Provide the (x, y) coordinate of the cell's center where the given text is located.  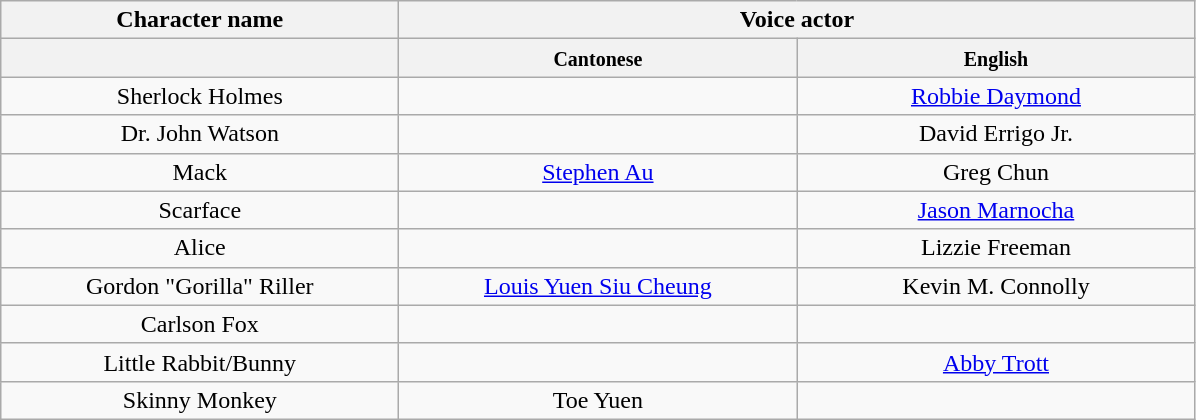
Toe Yuen (598, 400)
Mack (200, 172)
Sherlock Holmes (200, 96)
Stephen Au (598, 172)
Louis Yuen Siu Cheung (598, 286)
English (996, 58)
Skinny Monkey (200, 400)
Little Rabbit/Bunny (200, 362)
Cantonese (598, 58)
Dr. John Watson (200, 134)
Carlson Fox (200, 324)
Alice (200, 248)
Greg Chun (996, 172)
Character name (200, 20)
Gordon "Gorilla" Riller (200, 286)
Lizzie Freeman (996, 248)
Abby Trott (996, 362)
David Errigo Jr. (996, 134)
Robbie Daymond (996, 96)
Scarface (200, 210)
Jason Marnocha (996, 210)
Kevin M. Connolly (996, 286)
Voice actor (797, 20)
